Locate the cell with the specified text and output its [x, y] center coordinate. 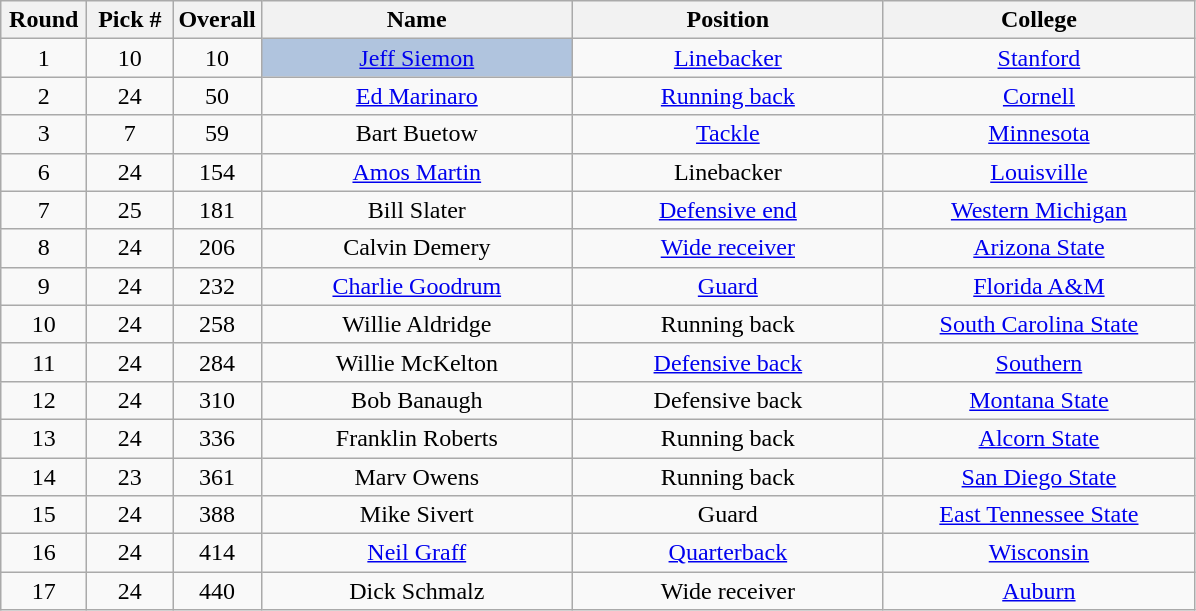
Position [728, 20]
Franklin Roberts [416, 438]
Alcorn State [1038, 438]
8 [44, 248]
232 [217, 286]
13 [44, 438]
16 [44, 553]
284 [217, 362]
414 [217, 553]
17 [44, 591]
Charlie Goodrum [416, 286]
East Tennessee State [1038, 515]
South Carolina State [1038, 324]
206 [217, 248]
Amos Martin [416, 172]
Wisconsin [1038, 553]
6 [44, 172]
Montana State [1038, 400]
336 [217, 438]
Florida A&M [1038, 286]
Round [44, 20]
11 [44, 362]
12 [44, 400]
388 [217, 515]
Stanford [1038, 58]
Bill Slater [416, 210]
Ed Marinaro [416, 96]
59 [217, 134]
258 [217, 324]
Neil Graff [416, 553]
50 [217, 96]
Defensive end [728, 210]
Tackle [728, 134]
Name [416, 20]
Pick # [130, 20]
Bart Buetow [416, 134]
Western Michigan [1038, 210]
Arizona State [1038, 248]
25 [130, 210]
Louisville [1038, 172]
San Diego State [1038, 477]
181 [217, 210]
Calvin Demery [416, 248]
1 [44, 58]
Quarterback [728, 553]
2 [44, 96]
Willie McKelton [416, 362]
9 [44, 286]
154 [217, 172]
Cornell [1038, 96]
14 [44, 477]
College [1038, 20]
3 [44, 134]
Overall [217, 20]
Dick Schmalz [416, 591]
Marv Owens [416, 477]
Jeff Siemon [416, 58]
23 [130, 477]
310 [217, 400]
440 [217, 591]
Minnesota [1038, 134]
361 [217, 477]
15 [44, 515]
Mike Sivert [416, 515]
Willie Aldridge [416, 324]
Auburn [1038, 591]
Southern [1038, 362]
Bob Banaugh [416, 400]
